Pinpoint the cell where the given text exists, returning its (X, Y) midpoint coordinate. 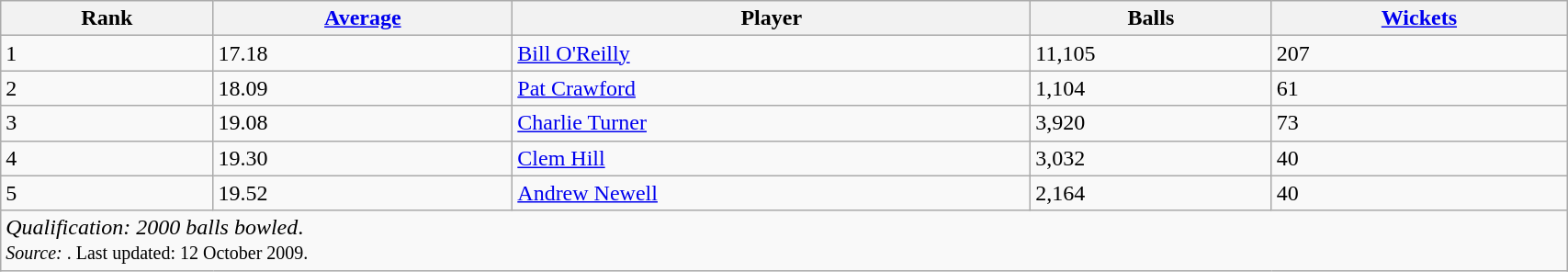
Wickets (1418, 18)
11,105 (1151, 53)
2 (107, 88)
Charlie Turner (772, 123)
Bill O'Reilly (772, 53)
Pat Crawford (772, 88)
4 (107, 158)
1,104 (1151, 88)
Balls (1151, 18)
19.08 (363, 123)
207 (1418, 53)
19.30 (363, 158)
1 (107, 53)
19.52 (363, 193)
3 (107, 123)
2,164 (1151, 193)
Andrew Newell (772, 193)
Clem Hill (772, 158)
5 (107, 193)
Qualification: 2000 balls bowled.Source: . Last updated: 12 October 2009. (784, 241)
3,032 (1151, 158)
17.18 (363, 53)
Average (363, 18)
3,920 (1151, 123)
18.09 (363, 88)
Rank (107, 18)
73 (1418, 123)
61 (1418, 88)
Player (772, 18)
